For the text-containing cell, return its midpoint in [x, y] coordinate format. 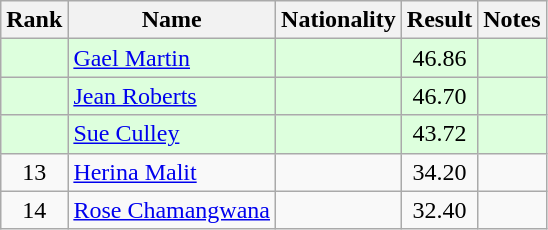
Nationality [339, 20]
32.40 [439, 210]
Name [172, 20]
Notes [512, 20]
Herina Malit [172, 172]
43.72 [439, 134]
34.20 [439, 172]
46.86 [439, 58]
Result [439, 20]
13 [34, 172]
14 [34, 210]
Rose Chamangwana [172, 210]
Sue Culley [172, 134]
Rank [34, 20]
46.70 [439, 96]
Jean Roberts [172, 96]
Gael Martin [172, 58]
